Provide the [x, y] coordinate of the cell's center where the given text is located.  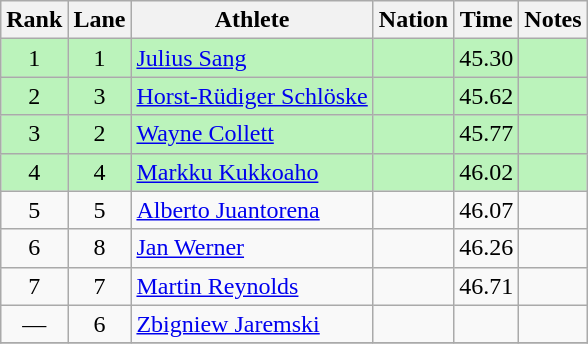
45.30 [486, 58]
Notes [553, 20]
Horst-Rüdiger Schlöske [252, 96]
46.26 [486, 248]
Athlete [252, 20]
Rank [34, 20]
Lane [100, 20]
8 [100, 248]
Julius Sang [252, 58]
Nation [413, 20]
45.77 [486, 134]
Martin Reynolds [252, 286]
Alberto Juantorena [252, 210]
45.62 [486, 96]
Wayne Collett [252, 134]
Time [486, 20]
— [34, 324]
Markku Kukkoaho [252, 172]
46.71 [486, 286]
Jan Werner [252, 248]
46.02 [486, 172]
Zbigniew Jaremski [252, 324]
46.07 [486, 210]
